Determine the [x, y] coordinate at the center of the cell enclosing the given text.  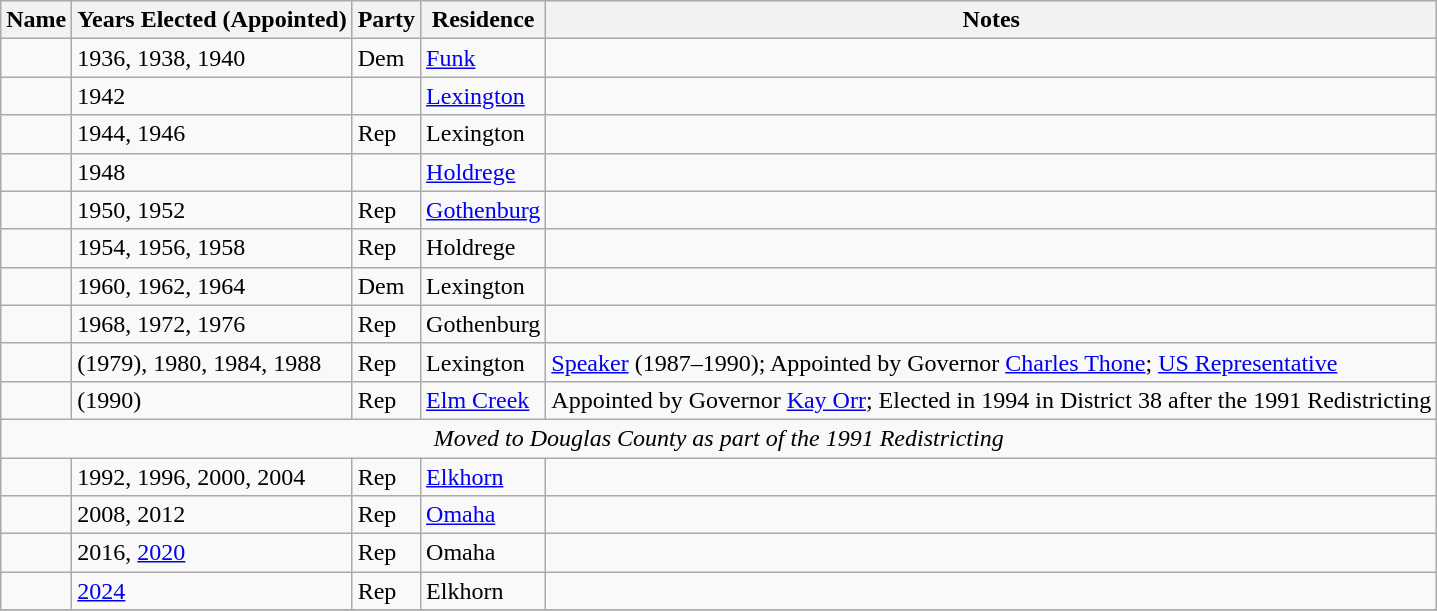
2016, 2020 [212, 553]
1948 [212, 172]
Appointed by Governor Kay Orr; Elected in 1994 in District 38 after the 1991 Redistricting [992, 400]
1942 [212, 96]
Speaker (1987–1990); Appointed by Governor Charles Thone; US Representative [992, 362]
2024 [212, 591]
Elm Creek [484, 400]
Funk [484, 58]
Residence [484, 20]
Notes [992, 20]
1960, 1962, 1964 [212, 286]
1950, 1952 [212, 210]
1954, 1956, 1958 [212, 248]
Years Elected (Appointed) [212, 20]
Party [386, 20]
1968, 1972, 1976 [212, 324]
Name [36, 20]
1936, 1938, 1940 [212, 58]
Moved to Douglas County as part of the 1991 Redistricting [719, 438]
(1979), 1980, 1984, 1988 [212, 362]
1992, 1996, 2000, 2004 [212, 477]
1944, 1946 [212, 134]
2008, 2012 [212, 515]
(1990) [212, 400]
